Extract the [X, Y] coordinate from the center of the cell holding the provided text.  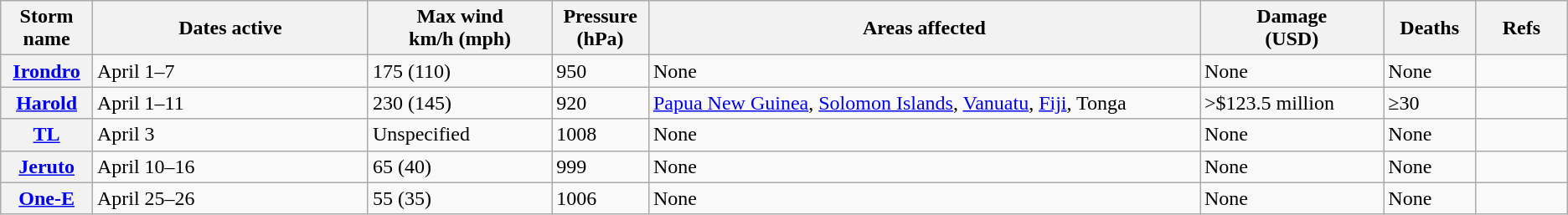
Max windkm/h (mph) [459, 28]
April 1–11 [230, 103]
55 (35) [459, 198]
Papua New Guinea, Solomon Islands, Vanuatu, Fiji, Tonga [924, 103]
1006 [601, 198]
Refs [1521, 28]
April 3 [230, 135]
TL [47, 135]
Storm name [47, 28]
≥30 [1430, 103]
April 1–7 [230, 71]
230 (145) [459, 103]
Dates active [230, 28]
>$123.5 million [1292, 103]
Jeruto [47, 166]
175 (110) [459, 71]
Pressure(hPa) [601, 28]
April 25–26 [230, 198]
999 [601, 166]
Deaths [1430, 28]
Harold [47, 103]
65 (40) [459, 166]
Irondro [47, 71]
1008 [601, 135]
Unspecified [459, 135]
Damage(USD) [1292, 28]
One-E [47, 198]
950 [601, 71]
April 10–16 [230, 166]
920 [601, 103]
Areas affected [924, 28]
